Output the (x, y) coordinate of the center of the cell containing the given text.  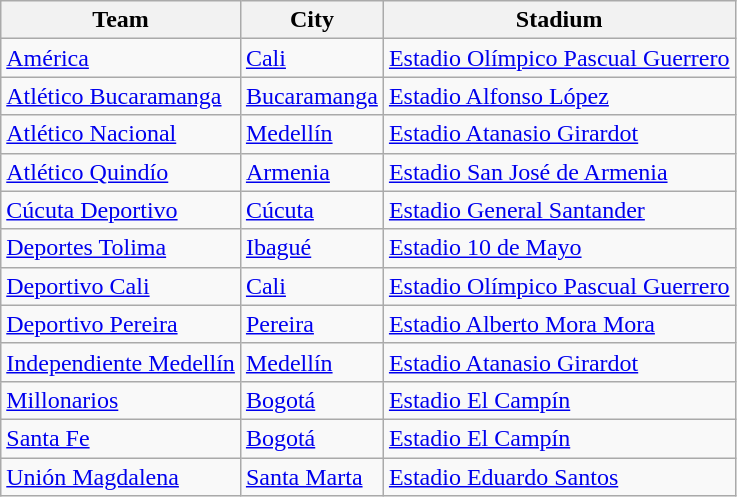
Bucaramanga (312, 96)
Armenia (312, 172)
Team (121, 20)
Independiente Medellín (121, 362)
Estadio Alfonso López (559, 96)
Estadio San José de Armenia (559, 172)
Santa Marta (312, 477)
Atlético Bucaramanga (121, 96)
Santa Fe (121, 438)
Estadio General Santander (559, 210)
Deportes Tolima (121, 248)
Ibagué (312, 248)
Estadio Eduardo Santos (559, 477)
Pereira (312, 324)
Estadio 10 de Mayo (559, 248)
América (121, 58)
Deportivo Pereira (121, 324)
Unión Magdalena (121, 477)
Cúcuta Deportivo (121, 210)
Stadium (559, 20)
Atlético Nacional (121, 134)
Deportivo Cali (121, 286)
Millonarios (121, 400)
City (312, 20)
Atlético Quindío (121, 172)
Cúcuta (312, 210)
Estadio Alberto Mora Mora (559, 324)
